Detect which cell encompasses the target text, then output its (X, Y) center coordinate. 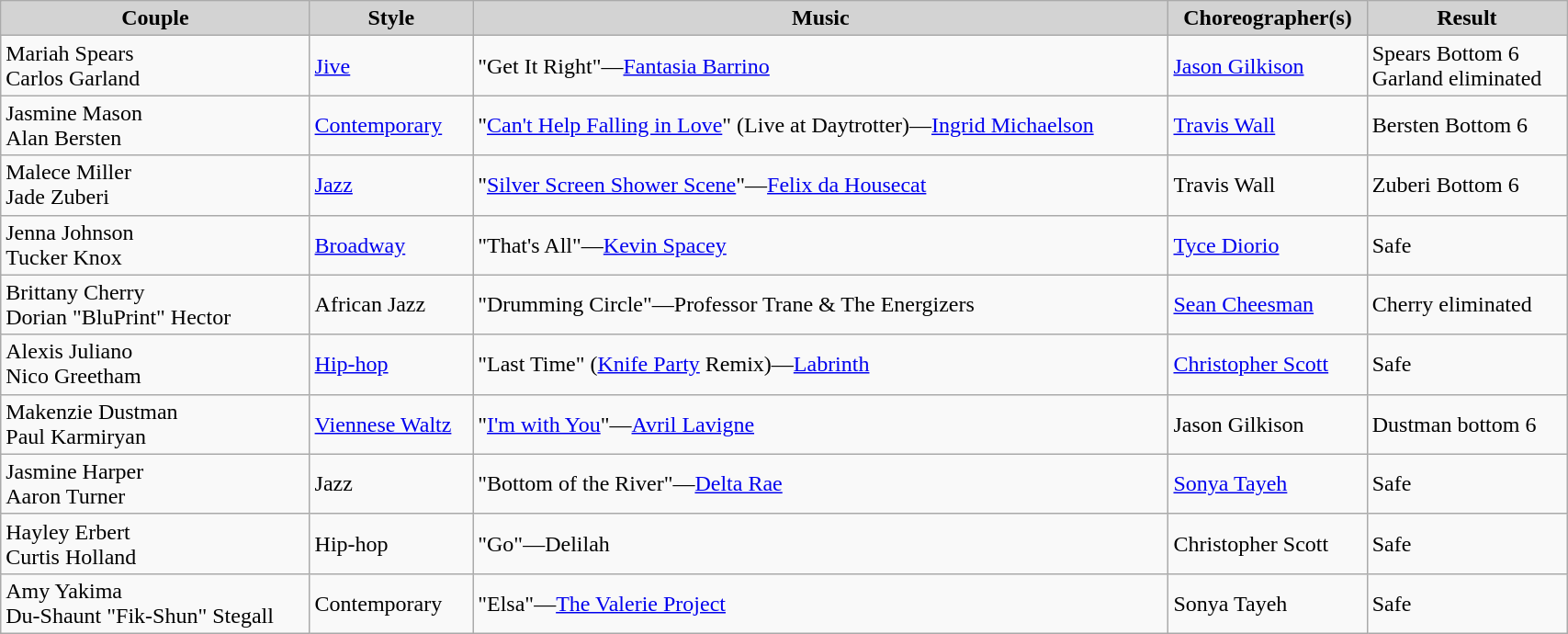
Jasmine HarperAaron Turner (155, 483)
Makenzie DustmanPaul Karmiryan (155, 425)
"Go"—Delilah (821, 544)
Choreographer(s) (1268, 18)
Bersten Bottom 6 (1466, 125)
"Get It Right"—Fantasia Barrino (821, 66)
Dustman bottom 6 (1466, 425)
Spears Bottom 6Garland eliminated (1466, 66)
Zuberi Bottom 6 (1466, 186)
"Silver Screen Shower Scene"—Felix da Housecat (821, 186)
Sean Cheesman (1268, 305)
"Elsa"—The Valerie Project (821, 603)
"I'm with You"—Avril Lavigne (821, 425)
Jenna JohnsonTucker Knox (155, 244)
Broadway (391, 244)
Hayley ErbertCurtis Holland (155, 544)
Malece MillerJade Zuberi (155, 186)
Cherry eliminated (1466, 305)
Mariah SpearsCarlos Garland (155, 66)
Style (391, 18)
Music (821, 18)
Brittany CherryDorian "BluPrint" Hector (155, 305)
"That's All"—Kevin Spacey (821, 244)
"Drumming Circle"—Professor Trane & The Energizers (821, 305)
"Bottom of the River"—Delta Rae (821, 483)
Jive (391, 66)
"Can't Help Falling in Love" (Live at Daytrotter)—Ingrid Michaelson (821, 125)
Result (1466, 18)
Viennese Waltz (391, 425)
Tyce Diorio (1268, 244)
"Last Time" (Knife Party Remix)—Labrinth (821, 364)
Alexis JulianoNico Greetham (155, 364)
Couple (155, 18)
Jasmine MasonAlan Bersten (155, 125)
Amy YakimaDu-Shaunt "Fik-Shun" Stegall (155, 603)
African Jazz (391, 305)
